Find where the given text appears and provide that cell's center as (x, y) coordinate. 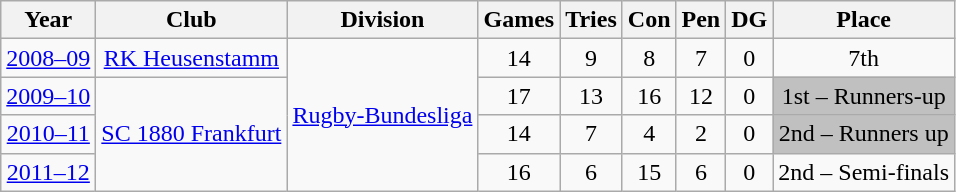
2008–09 (48, 58)
Pen (701, 20)
15 (649, 172)
13 (592, 96)
2nd – Runners up (864, 134)
2nd – Semi-finals (864, 172)
4 (649, 134)
SC 1880 Frankfurt (192, 134)
17 (519, 96)
2 (701, 134)
Games (519, 20)
RK Heusenstamm (192, 58)
7th (864, 58)
2009–10 (48, 96)
Division (382, 20)
1st – Runners-up (864, 96)
2010–11 (48, 134)
12 (701, 96)
Tries (592, 20)
DG (750, 20)
Year (48, 20)
Club (192, 20)
8 (649, 58)
Con (649, 20)
Place (864, 20)
2011–12 (48, 172)
9 (592, 58)
Rugby-Bundesliga (382, 115)
